Extract the [X, Y] coordinate from the center of the cell holding the provided text.  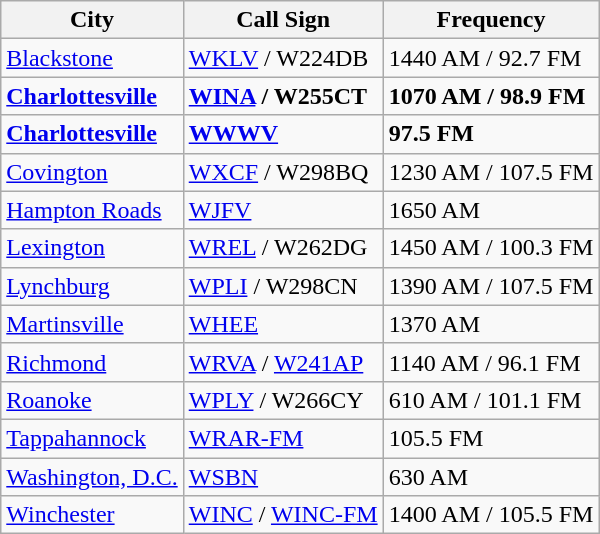
1450 AM / 100.3 FM [491, 248]
Lexington [92, 248]
1070 AM / 98.9 FM [491, 96]
1440 AM / 92.7 FM [491, 58]
WSBN [283, 477]
WPLY / W266CY [283, 400]
WJFV [283, 210]
WINA / W255CT [283, 96]
WREL / W262DG [283, 248]
Richmond [92, 362]
Martinsville [92, 324]
Hampton Roads [92, 210]
1370 AM [491, 324]
Winchester [92, 515]
WRVA / W241AP [283, 362]
105.5 FM [491, 438]
Tappahannock [92, 438]
1140 AM / 96.1 FM [491, 362]
Washington, D.C. [92, 477]
1650 AM [491, 210]
WRAR-FM [283, 438]
WHEE [283, 324]
610 AM / 101.1 FM [491, 400]
Frequency [491, 20]
City [92, 20]
WPLI / W298CN [283, 286]
1390 AM / 107.5 FM [491, 286]
Lynchburg [92, 286]
1400 AM / 105.5 FM [491, 515]
WWWV [283, 134]
1230 AM / 107.5 FM [491, 172]
Call Sign [283, 20]
WXCF / W298BQ [283, 172]
97.5 FM [491, 134]
Blackstone [92, 58]
Covington [92, 172]
WINC / WINC-FM [283, 515]
Roanoke [92, 400]
630 AM [491, 477]
WKLV / W224DB [283, 58]
